Find where the given text appears and provide that cell's center as [X, Y] coordinate. 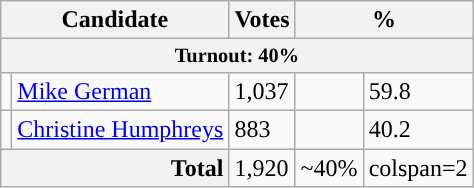
Total [115, 168]
Mike German [120, 91]
% [384, 20]
colspan=2 [418, 168]
1,920 [262, 168]
Christine Humphreys [120, 130]
40.2 [418, 130]
Turnout: 40% [237, 56]
Votes [262, 20]
883 [262, 130]
1,037 [262, 91]
59.8 [418, 91]
~40% [329, 168]
Candidate [115, 20]
